Return the (x, y) coordinate for the center point of the cell that contains the specified text.  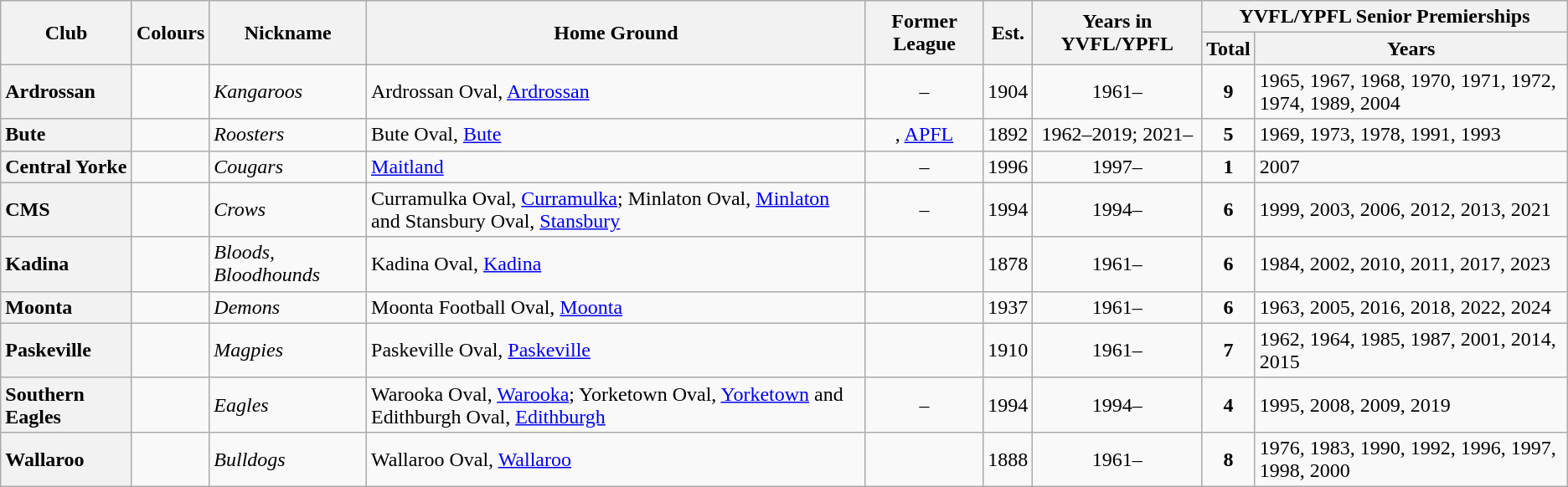
Moonta (67, 307)
Kadina Oval, Kadina (616, 264)
1878 (1008, 264)
1996 (1008, 167)
1962, 1964, 1985, 1987, 2001, 2014, 2015 (1411, 350)
Bulldogs (288, 459)
Southern Eagles (67, 405)
1984, 2002, 2010, 2011, 2017, 2023 (1411, 264)
9 (1229, 92)
1910 (1008, 350)
1965, 1967, 1968, 1970, 1971, 1972, 1974, 1989, 2004 (1411, 92)
1963, 2005, 2016, 2018, 2022, 2024 (1411, 307)
, APFL (924, 135)
Cougars (288, 167)
7 (1229, 350)
Colours (170, 33)
Eagles (288, 405)
Kangaroos (288, 92)
Maitland (616, 167)
Wallaroo (67, 459)
Curramulka Oval, Curramulka; Minlaton Oval, Minlaton and Stansbury Oval, Stansbury (616, 209)
Roosters (288, 135)
Nickname (288, 33)
YVFL/YPFL Senior Premierships (1385, 17)
Years in YVFL/YPFL (1117, 33)
Demons (288, 307)
2007 (1411, 167)
Moonta Football Oval, Moonta (616, 307)
1997– (1117, 167)
1962–2019; 2021– (1117, 135)
Bute (67, 135)
1969, 1973, 1978, 1991, 1993 (1411, 135)
1904 (1008, 92)
CMS (67, 209)
Years (1411, 49)
Magpies (288, 350)
Ardrossan Oval, Ardrossan (616, 92)
Paskeville (67, 350)
8 (1229, 459)
5 (1229, 135)
Home Ground (616, 33)
Paskeville Oval, Paskeville (616, 350)
1995, 2008, 2009, 2019 (1411, 405)
1 (1229, 167)
1976, 1983, 1990, 1992, 1996, 1997, 1998, 2000 (1411, 459)
Warooka Oval, Warooka; Yorketown Oval, Yorketown and Edithburgh Oval, Edithburgh (616, 405)
Total (1229, 49)
Club (67, 33)
Central Yorke (67, 167)
Ardrossan (67, 92)
Bloods, Bloodhounds (288, 264)
1892 (1008, 135)
1888 (1008, 459)
4 (1229, 405)
Former League (924, 33)
1999, 2003, 2006, 2012, 2013, 2021 (1411, 209)
Kadina (67, 264)
Crows (288, 209)
1937 (1008, 307)
Wallaroo Oval, Wallaroo (616, 459)
Est. (1008, 33)
Bute Oval, Bute (616, 135)
